Capture the cell that displays the provided text and extract its (X, Y) central coordinate. 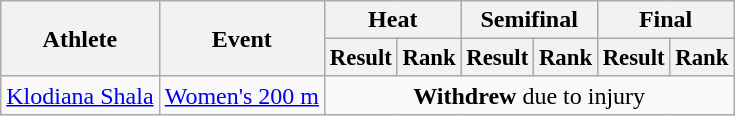
Heat (393, 20)
Athlete (80, 39)
Klodiana Shala (80, 95)
Withdrew due to injury (530, 95)
Semifinal (529, 20)
Final (665, 20)
Event (242, 39)
Women's 200 m (242, 95)
